Scan for the cell matching the given text and deliver its (x, y) coordinate at center. 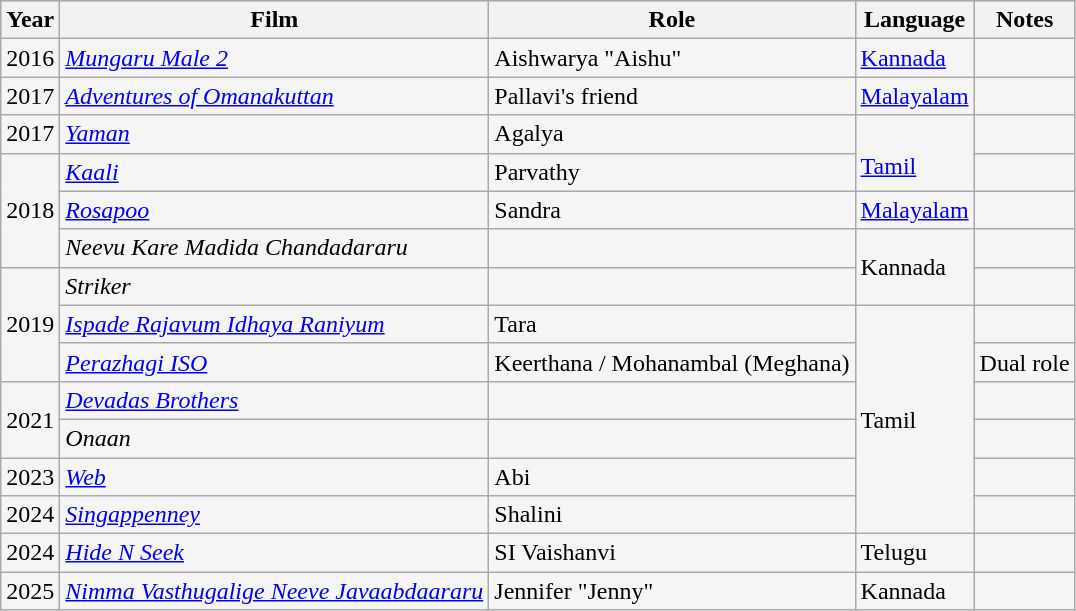
Adventures of Omanakuttan (274, 96)
Rosapoo (274, 210)
Aishwarya "Aishu" (672, 58)
2025 (30, 591)
2018 (30, 210)
Jennifer "Jenny" (672, 591)
Devadas Brothers (274, 400)
Singappenney (274, 515)
Notes (1024, 20)
Kaali (274, 172)
Shalini (672, 515)
2023 (30, 477)
Telugu (914, 553)
Hide N Seek (274, 553)
Onaan (274, 438)
Agalya (672, 134)
Neevu Kare Madida Chandadararu (274, 248)
Dual role (1024, 362)
Language (914, 20)
Keerthana / Mohanambal (Meghana) (672, 362)
Film (274, 20)
2021 (30, 419)
2016 (30, 58)
Tara (672, 324)
Nimma Vasthugalige Neeve Javaabdaararu (274, 591)
Web (274, 477)
Sandra (672, 210)
Striker (274, 286)
Role (672, 20)
Ispade Rajavum Idhaya Raniyum (274, 324)
Year (30, 20)
Pallavi's friend (672, 96)
Mungaru Male 2 (274, 58)
Parvathy (672, 172)
SI Vaishanvi (672, 553)
Yaman (274, 134)
2019 (30, 324)
Perazhagi ISO (274, 362)
Abi (672, 477)
